Determine the (X, Y) coordinate at the center of the cell enclosing the given text.  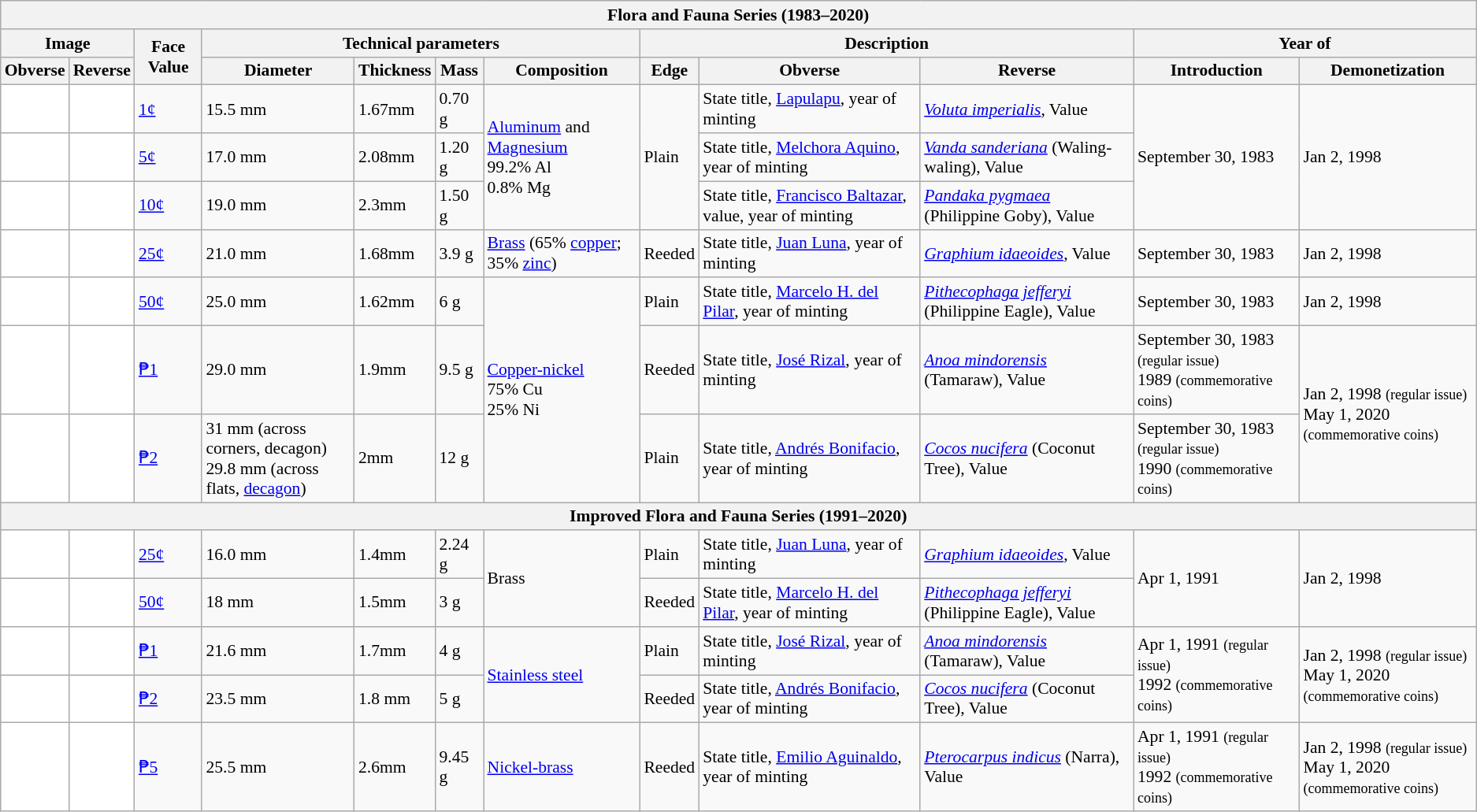
17.0 mm (278, 158)
1.68mm (395, 254)
9.5 g (458, 370)
15.5 mm (278, 109)
State title, Emilio Aguinaldo, year of minting (810, 767)
Stainless steel (562, 675)
Mass (458, 71)
1.9mm (395, 370)
1¢ (169, 109)
1.7mm (395, 651)
0.70 g (458, 109)
2.6mm (395, 767)
2mm (395, 458)
1.50 g (458, 205)
1.4mm (395, 554)
21.0 mm (278, 254)
Flora and Fauna Series (1983–2020) (739, 15)
Diameter (278, 71)
5¢ (169, 158)
Aluminum and Magnesium 99.2% Al 0.8% Mg (562, 158)
2.08mm (395, 158)
Thickness (395, 71)
Face Value (169, 57)
2.24 g (458, 554)
1.67mm (395, 109)
Vanda sanderiana (Waling-waling), Value (1027, 158)
2.3mm (395, 205)
Nickel-brass (562, 767)
Brass (562, 579)
4 g (458, 651)
Voluta imperialis, Value (1027, 109)
3 g (458, 603)
Year of (1304, 43)
Apr 1, 1991 (1216, 579)
₱5 (169, 767)
Pandaka pygmaea (Philippine Goby), Value (1027, 205)
Copper-nickel 75% Cu 25% Ni (562, 391)
18 mm (278, 603)
6 g (458, 302)
29.0 mm (278, 370)
Improved Flora and Fauna Series (1991–2020) (739, 517)
1.5mm (395, 603)
Pterocarpus indicus (Narra), Value (1027, 767)
September 30, 1983 (regular issue)1989 (commemorative coins) (1216, 370)
25.5 mm (278, 767)
Demonetization (1387, 71)
9.45 g (458, 767)
10¢ (169, 205)
State title, Melchora Aquino, year of minting (810, 158)
31 mm (across corners, decagon)29.8 mm (across flats, decagon) (278, 458)
State title, Lapulapu, year of minting (810, 109)
1.8 mm (395, 699)
12 g (458, 458)
Image (68, 43)
Edge (670, 71)
Technical parameters (421, 43)
19.0 mm (278, 205)
September 30, 1983 (regular issue)1990 (commemorative coins) (1216, 458)
Brass (65% copper; 35% zinc) (562, 254)
Composition (562, 71)
Description (887, 43)
25.0 mm (278, 302)
23.5 mm (278, 699)
16.0 mm (278, 554)
State title, Francisco Baltazar, value, year of minting (810, 205)
5 g (458, 699)
21.6 mm (278, 651)
Introduction (1216, 71)
1.20 g (458, 158)
1.62mm (395, 302)
3.9 g (458, 254)
